Identify which cell holds the provided text, then report its [x, y] central coordinate. 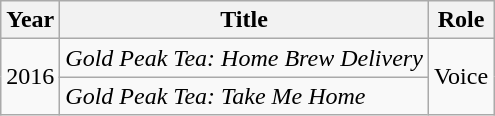
Voice [460, 77]
Gold Peak Tea: Take Me Home [244, 96]
Role [460, 20]
Year [30, 20]
2016 [30, 77]
Title [244, 20]
Gold Peak Tea: Home Brew Delivery [244, 58]
